For the text-containing cell, return its midpoint in (x, y) coordinate format. 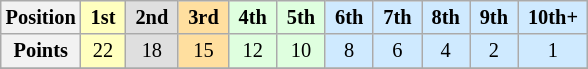
15 (203, 51)
2 (494, 51)
1 (553, 51)
6 (397, 51)
Position (41, 17)
8 (349, 51)
8th (446, 17)
3rd (203, 17)
10th+ (553, 17)
18 (152, 51)
2nd (152, 17)
22 (104, 51)
7th (397, 17)
12 (253, 51)
Points (41, 51)
1st (104, 17)
4th (253, 17)
9th (494, 17)
5th (301, 17)
4 (446, 51)
10 (301, 51)
6th (349, 17)
